Determine the (X, Y) coordinate at the center of the cell enclosing the given text.  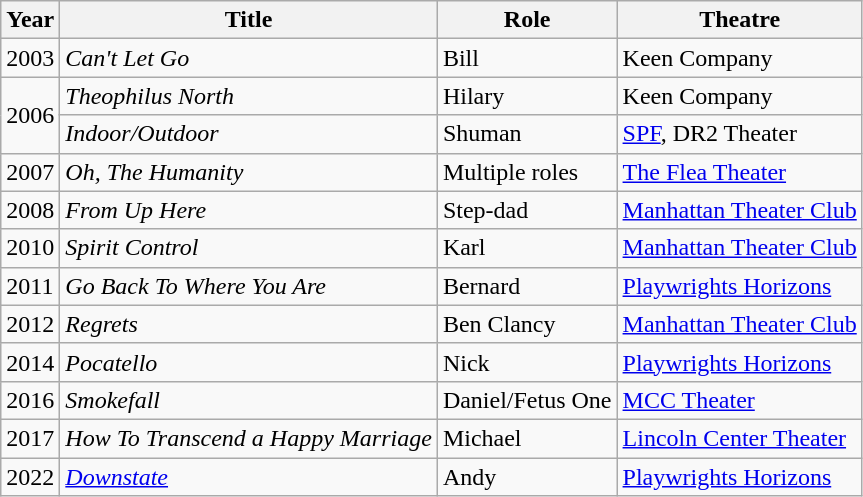
Indoor/Outdoor (249, 134)
Role (527, 20)
2017 (30, 438)
MCC Theater (740, 400)
Hilary (527, 96)
Lincoln Center Theater (740, 438)
2022 (30, 477)
The Flea Theater (740, 172)
2011 (30, 286)
2016 (30, 400)
SPF, DR2 Theater (740, 134)
Step-dad (527, 210)
Theatre (740, 20)
Shuman (527, 134)
Theophilus North (249, 96)
2003 (30, 58)
Bernard (527, 286)
2006 (30, 115)
Downstate (249, 477)
Daniel/Fetus One (527, 400)
Karl (527, 248)
2014 (30, 362)
From Up Here (249, 210)
2007 (30, 172)
Spirit Control (249, 248)
Nick (527, 362)
How To Transcend a Happy Marriage (249, 438)
2012 (30, 324)
Pocatello (249, 362)
2008 (30, 210)
2010 (30, 248)
Title (249, 20)
Andy (527, 477)
Bill (527, 58)
Multiple roles (527, 172)
Go Back To Where You Are (249, 286)
Year (30, 20)
Ben Clancy (527, 324)
Michael (527, 438)
Can't Let Go (249, 58)
Smokefall (249, 400)
Regrets (249, 324)
Oh, The Humanity (249, 172)
